Provide the (x, y) coordinate of the cell's center where the given text is located.  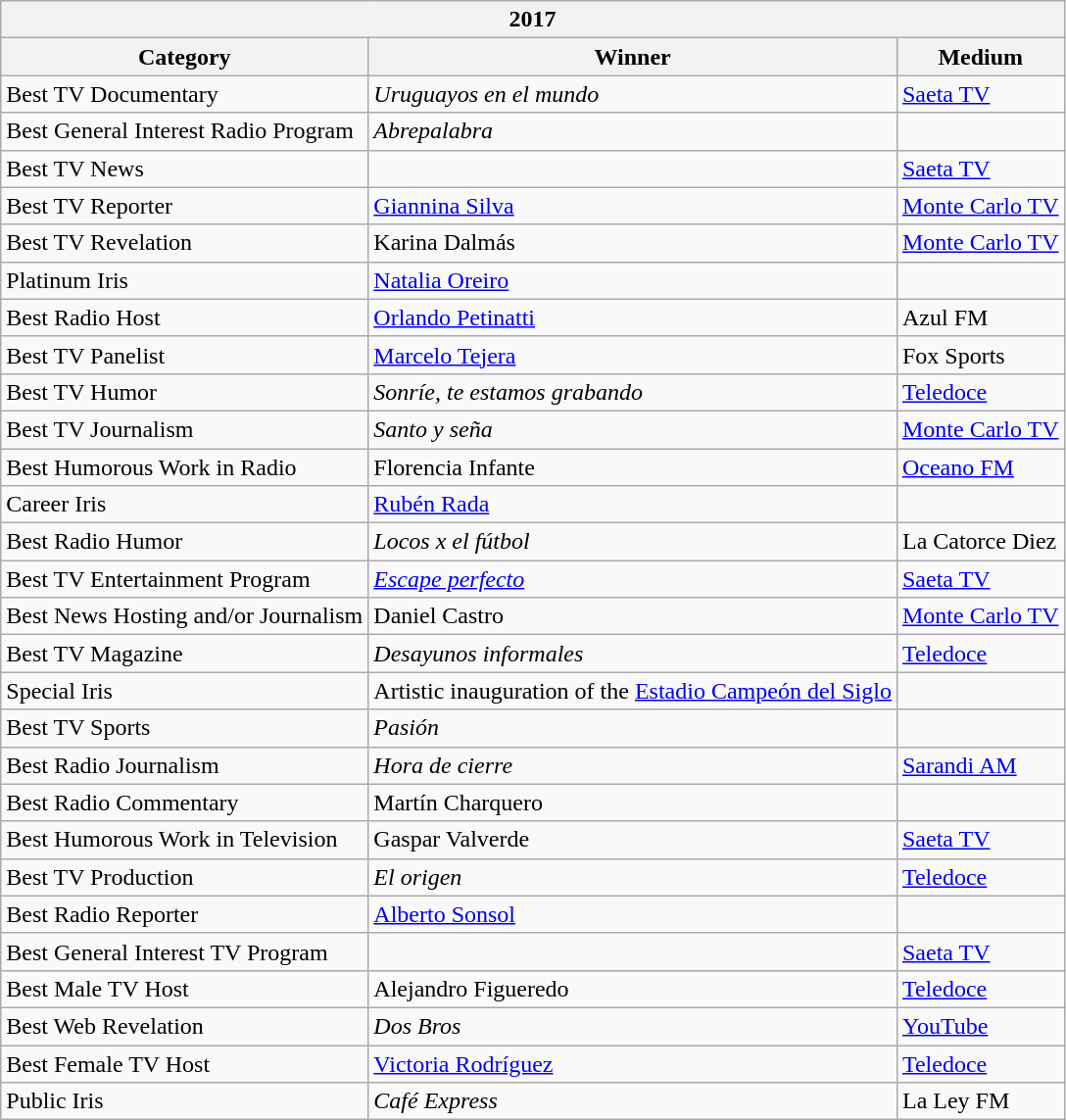
Locos x el fútbol (633, 542)
Medium (980, 57)
Alejandro Figueredo (633, 989)
Santo y seña (633, 429)
Category (184, 57)
Alberto Sonsol (633, 914)
Daniel Castro (633, 616)
Best General Interest Radio Program (184, 131)
Rubén Rada (633, 505)
Abrepalabra (633, 131)
Best TV Humor (184, 392)
Career Iris (184, 505)
Orlando Petinatti (633, 317)
Best TV Panelist (184, 355)
Best Female TV Host (184, 1063)
Best TV Reporter (184, 206)
Azul FM (980, 317)
Public Iris (184, 1101)
Best Humorous Work in Radio (184, 467)
Dos Bros (633, 1026)
Café Express (633, 1101)
Best TV Entertainment Program (184, 579)
Best Humorous Work in Television (184, 840)
Best TV Journalism (184, 429)
Gaspar Valverde (633, 840)
2017 (533, 20)
Best TV Sports (184, 728)
Best Radio Reporter (184, 914)
Best TV Production (184, 877)
Artistic inauguration of the Estadio Campeón del Siglo (633, 691)
Martín Charquero (633, 803)
Best TV Documentary (184, 94)
Best TV Revelation (184, 243)
Best Radio Host (184, 317)
Winner (633, 57)
El origen (633, 877)
Best Radio Humor (184, 542)
Giannina Silva (633, 206)
Natalia Oreiro (633, 280)
Best Male TV Host (184, 989)
Fox Sports (980, 355)
Best TV News (184, 169)
Best News Hosting and/or Journalism (184, 616)
Sarandi AM (980, 765)
Platinum Iris (184, 280)
Best Radio Journalism (184, 765)
Escape perfecto (633, 579)
La Ley FM (980, 1101)
YouTube (980, 1026)
Best General Interest TV Program (184, 951)
Best Web Revelation (184, 1026)
Sonríe, te estamos grabando (633, 392)
Best Radio Commentary (184, 803)
Oceano FM (980, 467)
Hora de cierre (633, 765)
Uruguayos en el mundo (633, 94)
Best TV Magazine (184, 654)
Karina Dalmás (633, 243)
Marcelo Tejera (633, 355)
Florencia Infante (633, 467)
Victoria Rodríguez (633, 1063)
La Catorce Diez (980, 542)
Pasión (633, 728)
Special Iris (184, 691)
Desayunos informales (633, 654)
